Determine the (X, Y) coordinate at the center of the cell enclosing the given text.  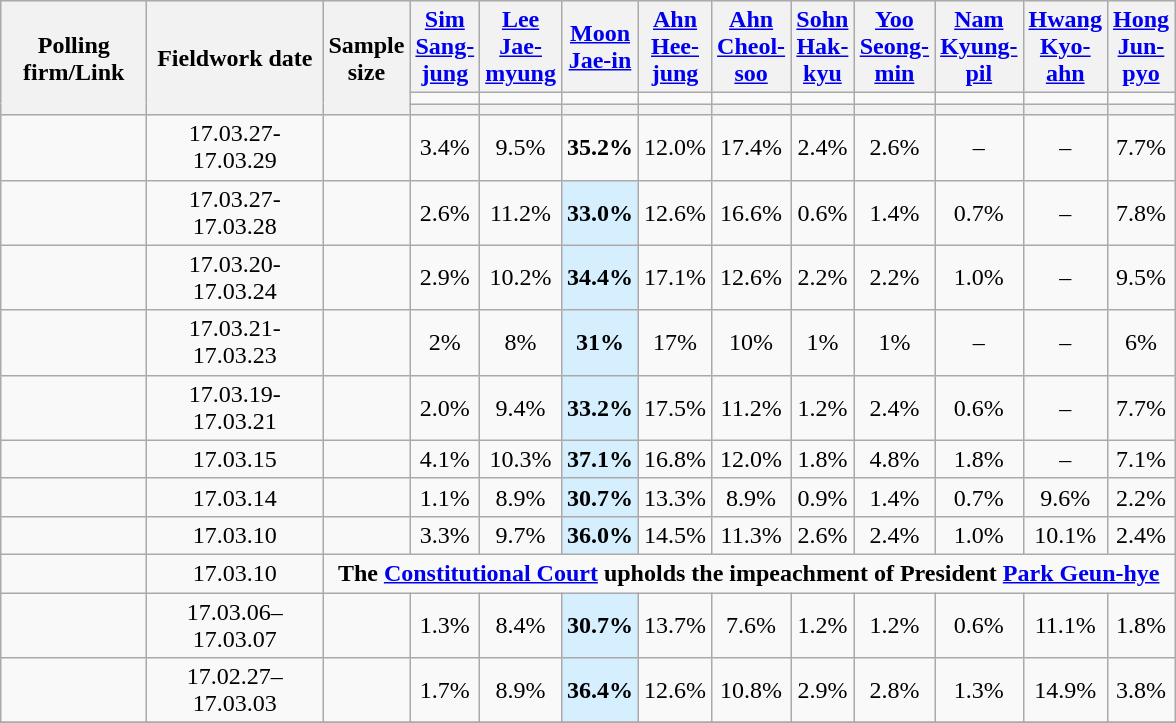
Samplesize (366, 58)
17.02.27–17.03.03 (235, 690)
2% (445, 342)
8% (521, 342)
14.5% (676, 535)
35.2% (600, 148)
13.3% (676, 497)
3.8% (1140, 690)
Nam Kyung-pil (979, 47)
7.8% (1140, 212)
11.1% (1065, 624)
10% (752, 342)
17.03.27- 17.03.29 (235, 148)
36.0% (600, 535)
Fieldwork date (235, 58)
3.4% (445, 148)
14.9% (1065, 690)
The Constitutional Court upholds the impeachment of President Park Geun-hye (749, 573)
36.4% (600, 690)
33.2% (600, 408)
Ahn Hee-jung (676, 47)
17% (676, 342)
8.4% (521, 624)
17.03.14 (235, 497)
17.03.06–17.03.07 (235, 624)
Polling firm/Link (74, 58)
34.4% (600, 278)
17.03.15 (235, 459)
Yoo Seong-min (894, 47)
2.0% (445, 408)
17.03.19- 17.03.21 (235, 408)
Ahn Cheol-soo (752, 47)
9.7% (521, 535)
4.8% (894, 459)
11.3% (752, 535)
9.4% (521, 408)
9.6% (1065, 497)
31% (600, 342)
6% (1140, 342)
4.1% (445, 459)
Hwang Kyo-ahn (1065, 47)
2.8% (894, 690)
16.6% (752, 212)
0.9% (823, 497)
Sohn Hak-kyu (823, 47)
17.5% (676, 408)
Moon Jae-in (600, 47)
Sim Sang-jung (445, 47)
7.6% (752, 624)
Hong Jun-pyo (1140, 47)
7.1% (1140, 459)
17.03.20- 17.03.24 (235, 278)
10.2% (521, 278)
1.1% (445, 497)
17.03.21- 17.03.23 (235, 342)
17.1% (676, 278)
37.1% (600, 459)
10.8% (752, 690)
33.0% (600, 212)
16.8% (676, 459)
17.03.27- 17.03.28 (235, 212)
Lee Jae-myung (521, 47)
1.7% (445, 690)
10.3% (521, 459)
10.1% (1065, 535)
17.4% (752, 148)
13.7% (676, 624)
3.3% (445, 535)
